Determine the [X, Y] coordinate at the center of the cell enclosing the given text.  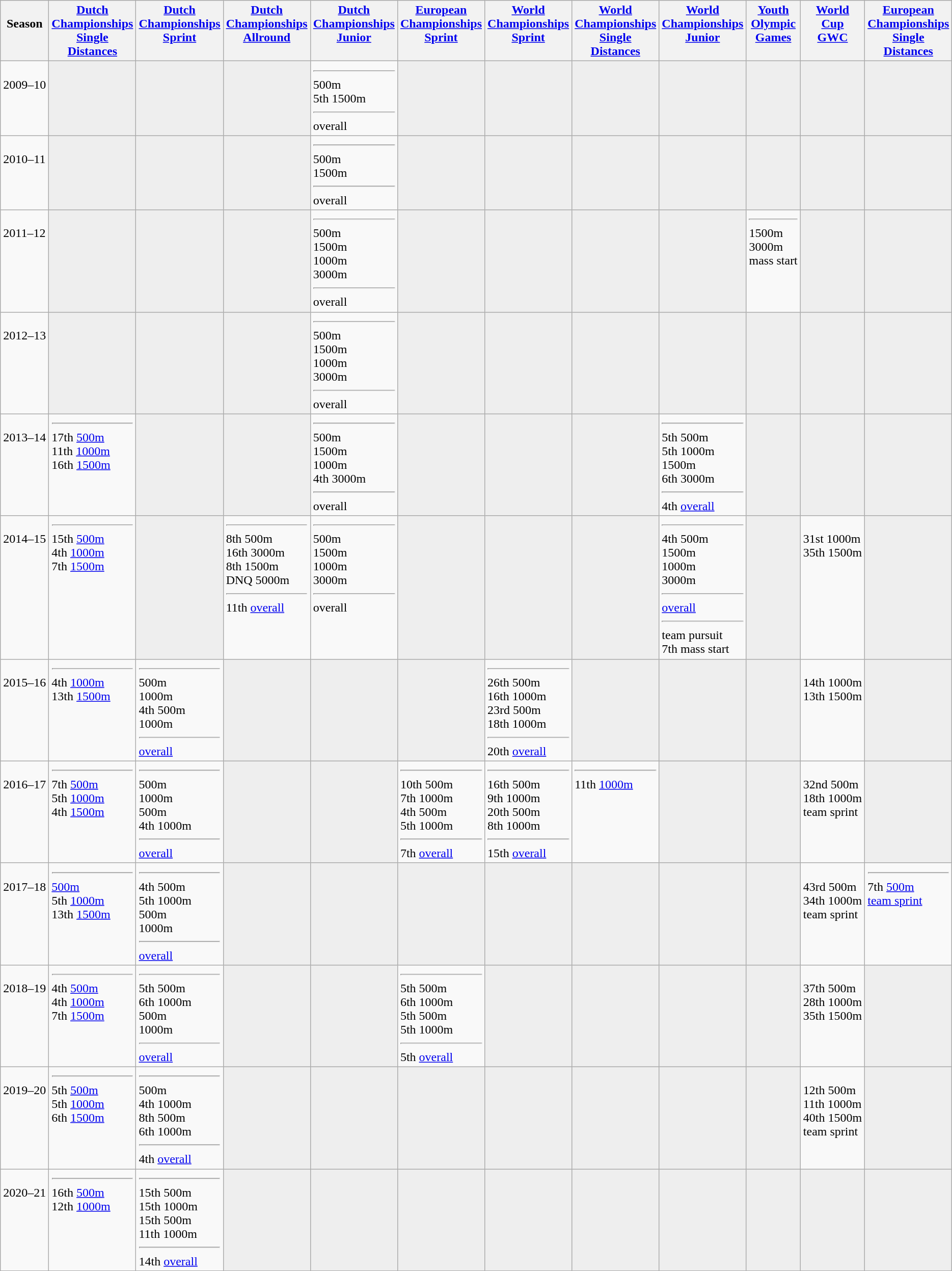
World Championships Single Distances [615, 31]
Youth Olympic Games [773, 31]
2014–15 [24, 587]
2017–18 [24, 914]
12th 500m 11th 1000m 40th 1500m team sprint [832, 1118]
2013–14 [24, 465]
7th 500m team sprint [909, 914]
2019–20 [24, 1118]
4th 500m 4th 1000m 7th 1500m [93, 1016]
31st 1000m 35th 1500m [832, 587]
16th 500m 9th 1000m 20th 500m 8th 1000m 15th overall [529, 812]
43rd 500m 34th 1000m team sprint [832, 914]
World Championships Junior [703, 31]
8th 500m 16th 3000m 8th 1500m DNQ 5000m 11th overall [267, 587]
Dutch Championships Sprint [179, 31]
2016–17 [24, 812]
500m 5th 1500m overall [353, 98]
2012–13 [24, 363]
500m 5th 1000m 13th 1500m [93, 914]
500m 1000m 4th 500m 1000m overall [179, 710]
European Championships Single Distances [909, 31]
5th 500m 6th 1000m 5th 500m 5th 1000m 5th overall [441, 1016]
10th 500m 7th 1000m 4th 500m 5th 1000m 7th overall [441, 812]
500m 4th 1000m 8th 500m 6th 1000m 4th overall [179, 1118]
500m 1500m 1000m 4th 3000m overall [353, 465]
4th 500m 5th 1000m 500m 1000m overall [179, 914]
4th 1000m 13th 1500m [93, 710]
500m 1500m overall [353, 173]
Season [24, 31]
4th 500m 1500m 1000m 3000m overall team pursuit 7th mass start [703, 587]
26th 500m 16th 1000m 23rd 500m 18th 1000m 20th overall [529, 710]
Dutch Championships Allround [267, 31]
17th 500m 11th 1000m 16th 1500m [93, 465]
World Championships Sprint [529, 31]
5th 500m 5th 1000m 6th 1500m [93, 1118]
14th 1000m 13th 1500m [832, 710]
European Championships Sprint [441, 31]
2020–21 [24, 1220]
7th 500m 5th 1000m 4th 1500m [93, 812]
32nd 500m 18th 1000m team sprint [832, 812]
2018–19 [24, 1016]
1500m 3000m mass start [773, 261]
5th 500m 5th 1000m 1500m 6th 3000m 4th overall [703, 465]
Dutch Championships Single Distances [93, 31]
5th 500m 6th 1000m 500m 1000m overall [179, 1016]
2015–16 [24, 710]
16th 500m 12th 1000m [93, 1220]
2010–11 [24, 173]
2011–12 [24, 261]
2009–10 [24, 98]
Dutch Championships Junior [353, 31]
World Cup GWC [832, 31]
15th 500m 15th 1000m 15th 500m 11th 1000m 14th overall [179, 1220]
37th 500m 28th 1000m 35th 1500m [832, 1016]
500m 1000m 500m 4th 1000m overall [179, 812]
15th 500m 4th 1000m 7th 1500m [93, 587]
11th 1000m [615, 812]
